Determine the (X, Y) coordinate at the center of the cell enclosing the given text.  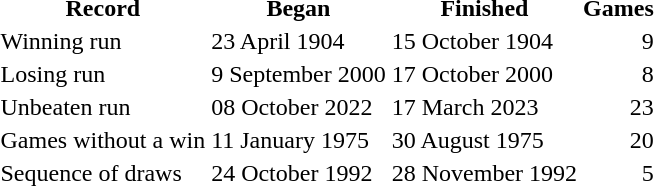
23 April 1904 (299, 41)
17 March 2023 (484, 107)
08 October 2022 (299, 107)
9 September 2000 (299, 74)
17 October 2000 (484, 74)
11 January 1975 (299, 140)
15 October 1904 (484, 41)
30 August 1975 (484, 140)
